Scan for the cell matching the given text and deliver its (X, Y) coordinate at center. 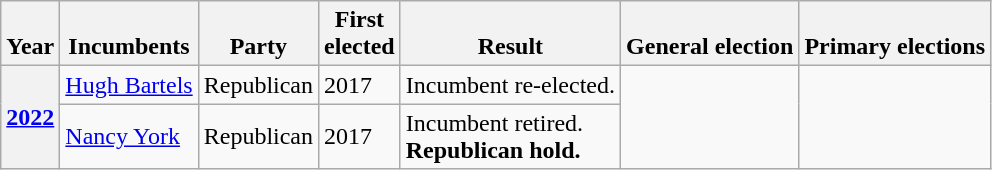
Incumbents (129, 34)
Primary elections (895, 34)
Incumbent re-elected. (510, 85)
Incumbent retired.Republican hold. (510, 136)
Hugh Bartels (129, 85)
Nancy York (129, 136)
Year (30, 34)
General election (710, 34)
2022 (30, 118)
Result (510, 34)
Party (258, 34)
Firstelected (360, 34)
